Pinpoint the cell where the given text exists, returning its [X, Y] midpoint coordinate. 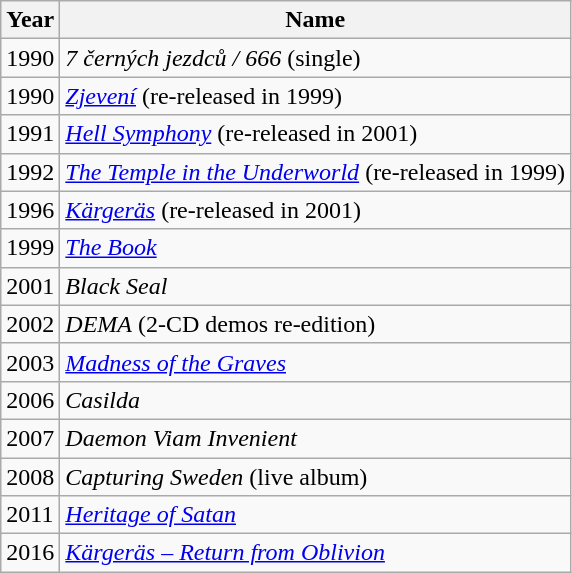
7 černých jezdců / 666 (single) [316, 58]
2007 [30, 438]
Kärgeräs – Return from Oblivion [316, 553]
The Book [316, 248]
Madness of the Graves [316, 362]
Casilda [316, 400]
Year [30, 20]
Name [316, 20]
2001 [30, 286]
Hell Symphony (re-released in 2001) [316, 134]
2008 [30, 477]
DEMA (2-CD demos re-edition) [316, 324]
1996 [30, 210]
Heritage of Satan [316, 515]
1991 [30, 134]
Kärgeräs (re-released in 2001) [316, 210]
2006 [30, 400]
Daemon Viam Invenient [316, 438]
2003 [30, 362]
Zjevení (re-released in 1999) [316, 96]
1992 [30, 172]
2016 [30, 553]
The Temple in the Underworld (re-released in 1999) [316, 172]
2011 [30, 515]
1999 [30, 248]
Black Seal [316, 286]
2002 [30, 324]
Capturing Sweden (live album) [316, 477]
